Locate the cell with the specified text and output its (X, Y) center coordinate. 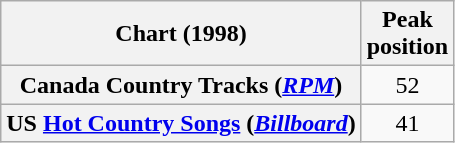
52 (407, 85)
Peakposition (407, 34)
41 (407, 123)
Chart (1998) (181, 34)
US Hot Country Songs (Billboard) (181, 123)
Canada Country Tracks (RPM) (181, 85)
